Search for the cell housing the specified text and yield its (x, y) center coordinate. 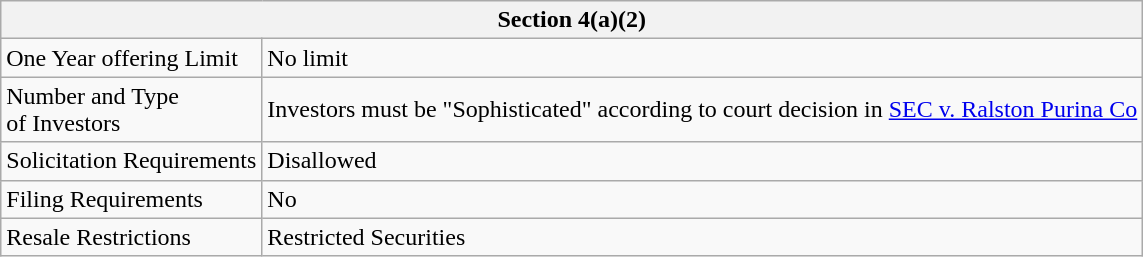
Solicitation Requirements (132, 161)
Section 4(a)(2) (572, 20)
Resale Restrictions (132, 237)
No (702, 199)
Number and Typeof Investors (132, 110)
Disallowed (702, 161)
One Year offering Limit (132, 58)
No limit (702, 58)
Restricted Securities (702, 237)
Filing Requirements (132, 199)
Investors must be "Sophisticated" according to court decision in SEC v. Ralston Purina Co (702, 110)
